Return [x, y] of the center of cell containing provided text 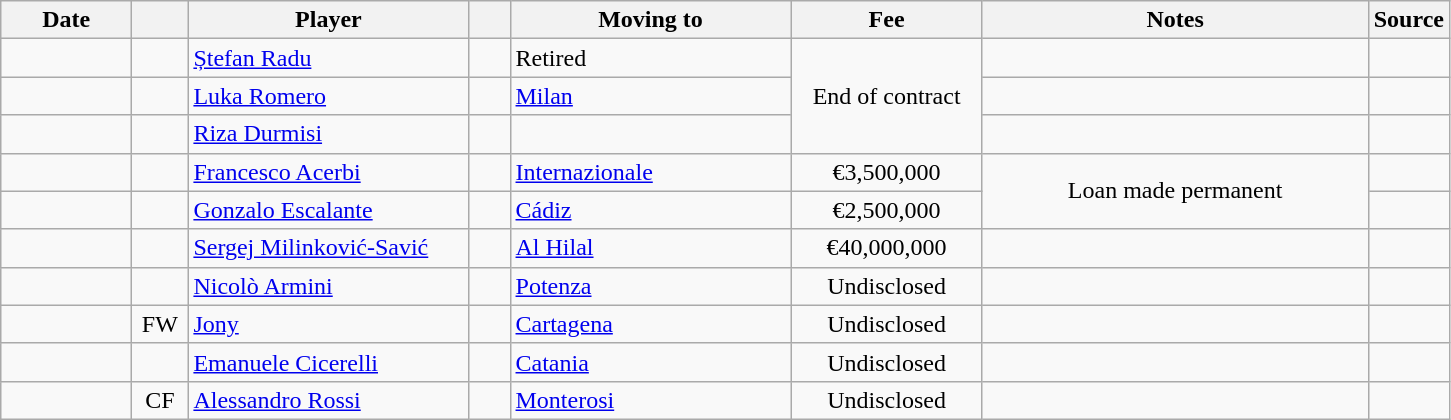
Sergej Milinković-Savić [328, 248]
Cádiz [650, 210]
Fee [886, 20]
Gonzalo Escalante [328, 210]
Cartagena [650, 324]
Riza Durmisi [328, 134]
Luka Romero [328, 96]
Monterosi [650, 400]
Loan made permanent [1175, 191]
FW [160, 324]
€3,500,000 [886, 172]
€40,000,000 [886, 248]
Nicolò Armini [328, 286]
End of contract [886, 96]
Retired [650, 58]
Catania [650, 362]
Emanuele Cicerelli [328, 362]
Milan [650, 96]
Notes [1175, 20]
Date [66, 20]
Al Hilal [650, 248]
Jony [328, 324]
Player [328, 20]
Internazionale [650, 172]
Moving to [650, 20]
Potenza [650, 286]
€2,500,000 [886, 210]
Ștefan Radu [328, 58]
Alessandro Rossi [328, 400]
CF [160, 400]
Source [1408, 20]
Francesco Acerbi [328, 172]
